Scan for the cell matching the given text and deliver its [X, Y] coordinate at center. 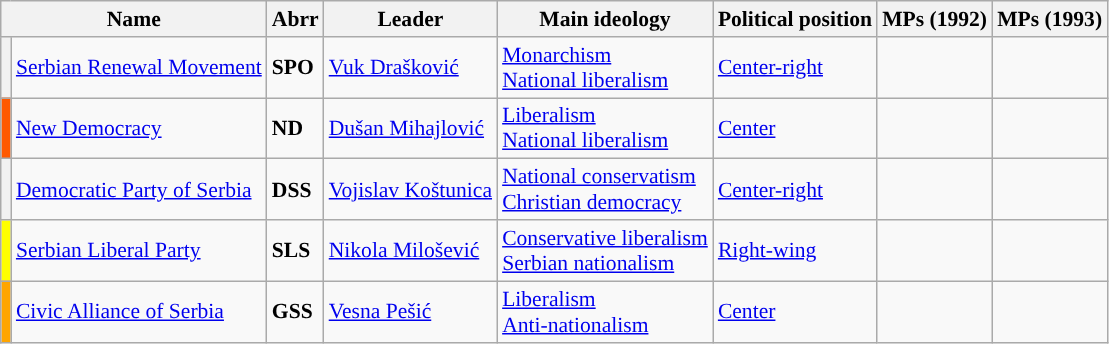
ND [296, 128]
SPO [296, 68]
MonarchismNational liberalism [605, 68]
DSS [296, 190]
National conservatismChristian democracy [605, 190]
Conservative liberalismSerbian nationalism [605, 250]
LiberalismAnti-nationalism [605, 312]
LiberalismNational liberalism [605, 128]
Democratic Party of Serbia [139, 190]
Dušan Mihajlović [410, 128]
Name [134, 19]
Abrr [296, 19]
Vesna Pešić [410, 312]
Main ideology [605, 19]
Serbian Liberal Party [139, 250]
Civic Alliance of Serbia [139, 312]
MPs (1992) [934, 19]
Serbian Renewal Movement [139, 68]
SLS [296, 250]
New Democracy [139, 128]
Leader [410, 19]
Nikola Milošević [410, 250]
Vojislav Koštunica [410, 190]
Vuk Drašković [410, 68]
Right-wing [795, 250]
GSS [296, 312]
Political position [795, 19]
MPs (1993) [1050, 19]
